Determine the (X, Y) coordinate at the center of the cell enclosing the given text.  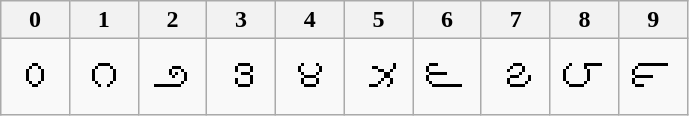
7 (516, 20)
౩ (242, 77)
౭ (516, 77)
౦ (36, 77)
5 (378, 20)
6 (448, 20)
3 (242, 20)
౨ (172, 77)
2 (172, 20)
8 (584, 20)
౧ (104, 77)
౯ (654, 77)
4 (310, 20)
౬ (448, 77)
1 (104, 20)
౪ (310, 77)
0 (36, 20)
9 (654, 20)
౮ (584, 77)
౫ (378, 77)
